Pinpoint the cell where the given text exists, returning its (X, Y) midpoint coordinate. 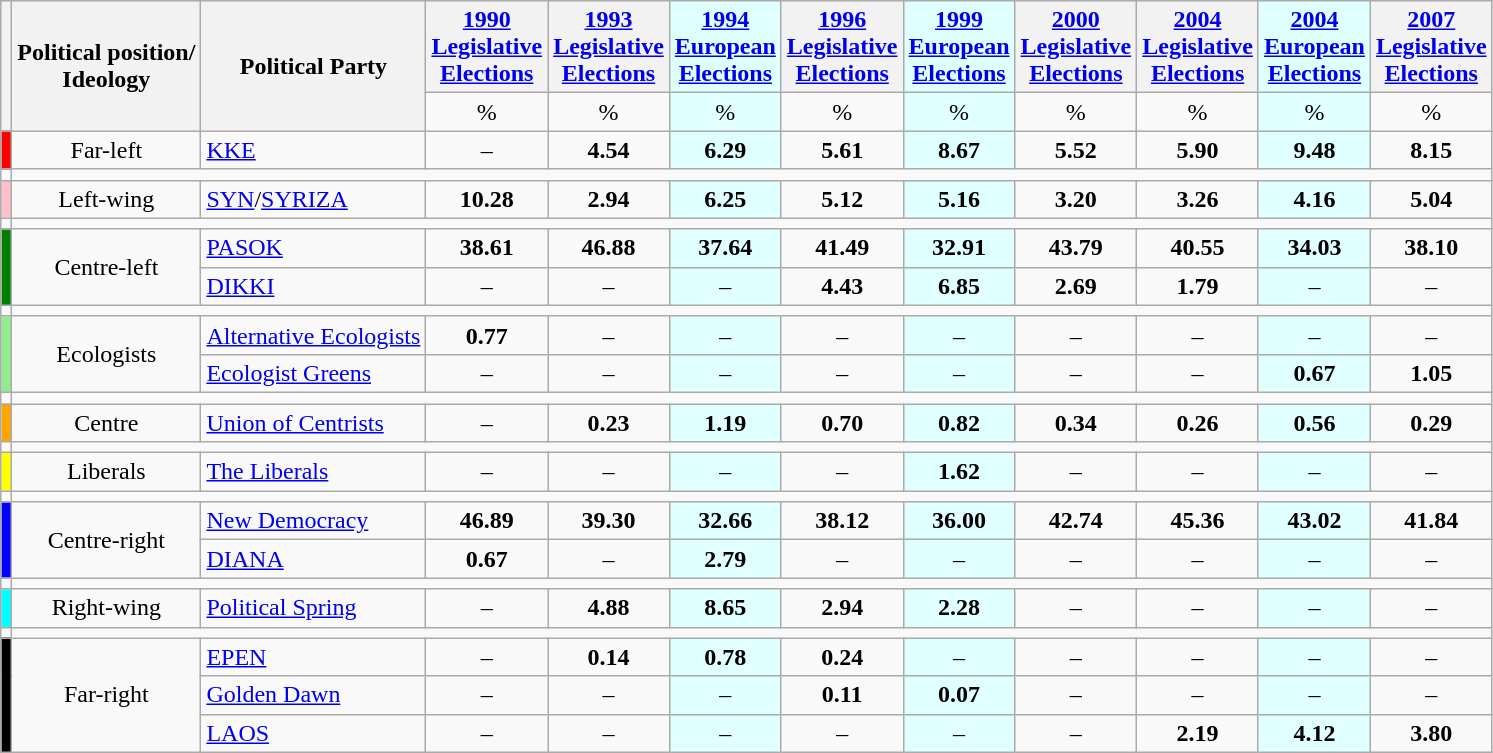
4.88 (609, 608)
39.30 (609, 521)
KKE (314, 150)
45.36 (1198, 521)
Political Spring (314, 608)
Left-wing (106, 199)
8.15 (1431, 150)
43.79 (1076, 248)
3.20 (1076, 199)
0.82 (959, 423)
LAOS (314, 733)
Centre (106, 423)
1999 European Elections (959, 47)
46.88 (609, 248)
36.00 (959, 521)
9.48 (1314, 150)
8.67 (959, 150)
34.03 (1314, 248)
2004 European Elections (1314, 47)
Political position/Ideology (106, 66)
46.89 (487, 521)
6.85 (959, 286)
5.12 (842, 199)
32.91 (959, 248)
32.66 (725, 521)
1.19 (725, 423)
1994 European Elections (725, 47)
10.28 (487, 199)
0.07 (959, 695)
5.61 (842, 150)
40.55 (1198, 248)
38.61 (487, 248)
DIKKI (314, 286)
1.05 (1431, 373)
1990Legislative Elections (487, 47)
0.77 (487, 335)
0.24 (842, 657)
0.23 (609, 423)
Centre-right (106, 540)
DIANA (314, 559)
2.19 (1198, 733)
4.43 (842, 286)
1993Legislative Elections (609, 47)
Alternative Ecologists (314, 335)
41.49 (842, 248)
0.70 (842, 423)
Right-wing (106, 608)
5.04 (1431, 199)
0.29 (1431, 423)
Liberals (106, 472)
1.62 (959, 472)
42.74 (1076, 521)
43.02 (1314, 521)
PASOK (314, 248)
Ecologists (106, 354)
4.12 (1314, 733)
4.16 (1314, 199)
Union of Centrists (314, 423)
Golden Dawn (314, 695)
0.56 (1314, 423)
0.34 (1076, 423)
0.14 (609, 657)
SYN/SYRIZA (314, 199)
4.54 (609, 150)
Centre-left (106, 267)
Far-left (106, 150)
2004 Legislative Elections (1198, 47)
2.79 (725, 559)
2.28 (959, 608)
3.80 (1431, 733)
Ecologist Greens (314, 373)
2007 Legislative Elections (1431, 47)
5.16 (959, 199)
Political Party (314, 66)
2.69 (1076, 286)
5.52 (1076, 150)
5.90 (1198, 150)
0.11 (842, 695)
0.26 (1198, 423)
New Democracy (314, 521)
37.64 (725, 248)
Far-right (106, 695)
38.12 (842, 521)
8.65 (725, 608)
1.79 (1198, 286)
41.84 (1431, 521)
0.78 (725, 657)
The Liberals (314, 472)
2000 Legislative Elections (1076, 47)
6.25 (725, 199)
6.29 (725, 150)
1996 Legislative Elections (842, 47)
EPEN (314, 657)
3.26 (1198, 199)
38.10 (1431, 248)
